Capture the cell that displays the provided text and extract its [X, Y] central coordinate. 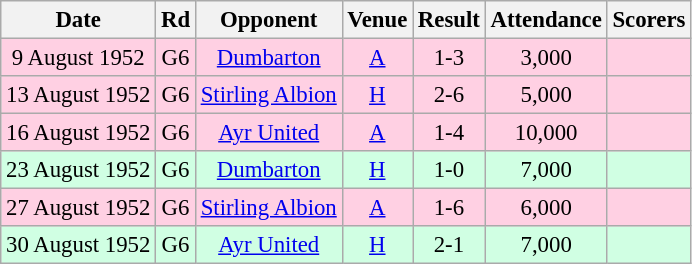
10,000 [546, 133]
Scorers [649, 20]
2-1 [450, 245]
9 August 1952 [78, 58]
Attendance [546, 20]
27 August 1952 [78, 208]
23 August 1952 [78, 170]
1-3 [450, 58]
Venue [378, 20]
1-6 [450, 208]
Result [450, 20]
Opponent [268, 20]
5,000 [546, 95]
1-0 [450, 170]
Date [78, 20]
30 August 1952 [78, 245]
3,000 [546, 58]
Rd [176, 20]
13 August 1952 [78, 95]
1-4 [450, 133]
2-6 [450, 95]
16 August 1952 [78, 133]
6,000 [546, 208]
